Provide the (x, y) coordinate of the cell's center where the given text is located.  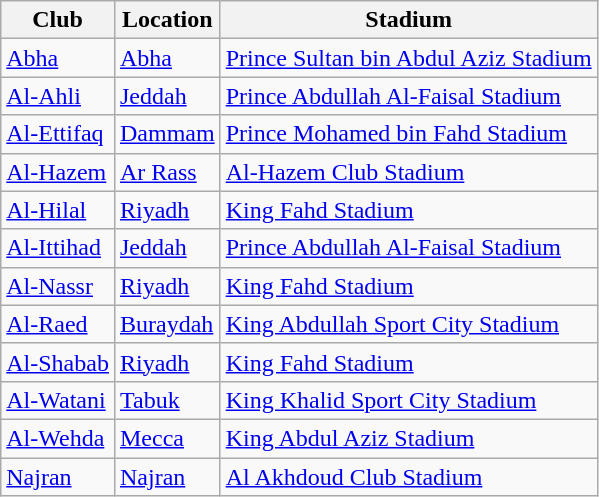
King Khalid Sport City Stadium (408, 400)
Mecca (167, 438)
King Abdul Aziz Stadium (408, 438)
Al-Shabab (58, 362)
Prince Mohamed bin Fahd Stadium (408, 134)
Dammam (167, 134)
Al-Ettifaq (58, 134)
Al-Ahli (58, 96)
Club (58, 20)
Al-Hazem (58, 172)
Al-Raed (58, 324)
Al-Watani (58, 400)
Al Akhdoud Club Stadium (408, 477)
Tabuk (167, 400)
Location (167, 20)
Al-Hazem Club Stadium (408, 172)
Al-Ittihad (58, 248)
King Abdullah Sport City Stadium (408, 324)
Stadium (408, 20)
Al-Nassr (58, 286)
Prince Sultan bin Abdul Aziz Stadium (408, 58)
Ar Rass (167, 172)
Al-Hilal (58, 210)
Buraydah (167, 324)
Al-Wehda (58, 438)
